Return the [X, Y] coordinate for the center point of the cell that contains the specified text.  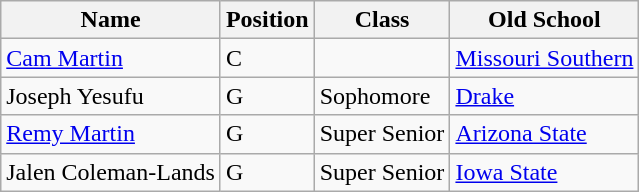
Arizona State [544, 134]
Remy Martin [111, 134]
Sophomore [382, 96]
Old School [544, 20]
Cam Martin [111, 58]
Joseph Yesufu [111, 96]
Class [382, 20]
Iowa State [544, 172]
Jalen Coleman-Lands [111, 172]
Position [267, 20]
Name [111, 20]
Missouri Southern [544, 58]
C [267, 58]
Drake [544, 96]
